Provide the (X, Y) coordinate of the cell's center where the given text is located.  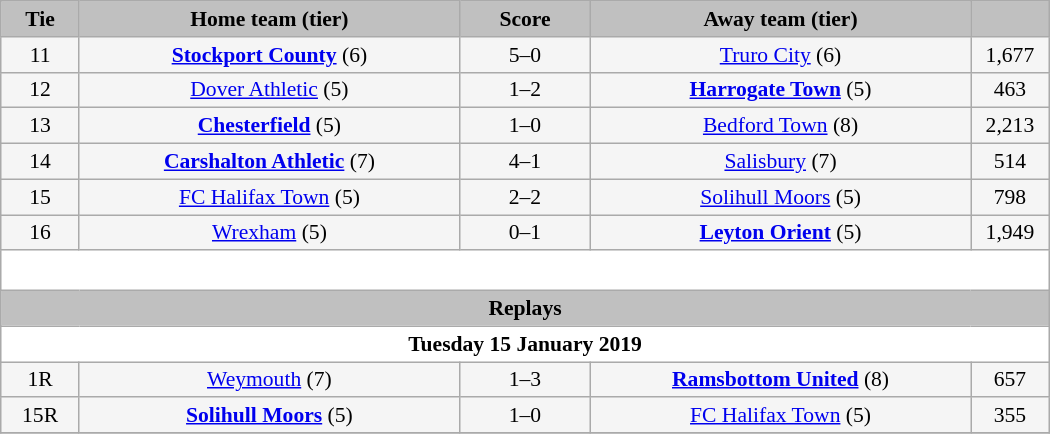
1–3 (524, 380)
Wrexham (5) (269, 233)
Truro City (6) (781, 55)
15 (40, 197)
Home team (tier) (269, 19)
1R (40, 380)
0–1 (524, 233)
1,677 (1010, 55)
Away team (tier) (781, 19)
14 (40, 162)
Stockport County (6) (269, 55)
Carshalton Athletic (7) (269, 162)
463 (1010, 90)
Ramsbottom United (8) (781, 380)
798 (1010, 197)
Tuesday 15 January 2019 (525, 344)
1,949 (1010, 233)
Bedford Town (8) (781, 126)
5–0 (524, 55)
Tie (40, 19)
2,213 (1010, 126)
15R (40, 416)
657 (1010, 380)
Chesterfield (5) (269, 126)
16 (40, 233)
Score (524, 19)
Harrogate Town (5) (781, 90)
12 (40, 90)
2–2 (524, 197)
Dover Athletic (5) (269, 90)
514 (1010, 162)
Weymouth (7) (269, 380)
1–2 (524, 90)
Replays (525, 309)
Salisbury (7) (781, 162)
Leyton Orient (5) (781, 233)
355 (1010, 416)
4–1 (524, 162)
13 (40, 126)
11 (40, 55)
